Capture the cell that displays the provided text and extract its [x, y] central coordinate. 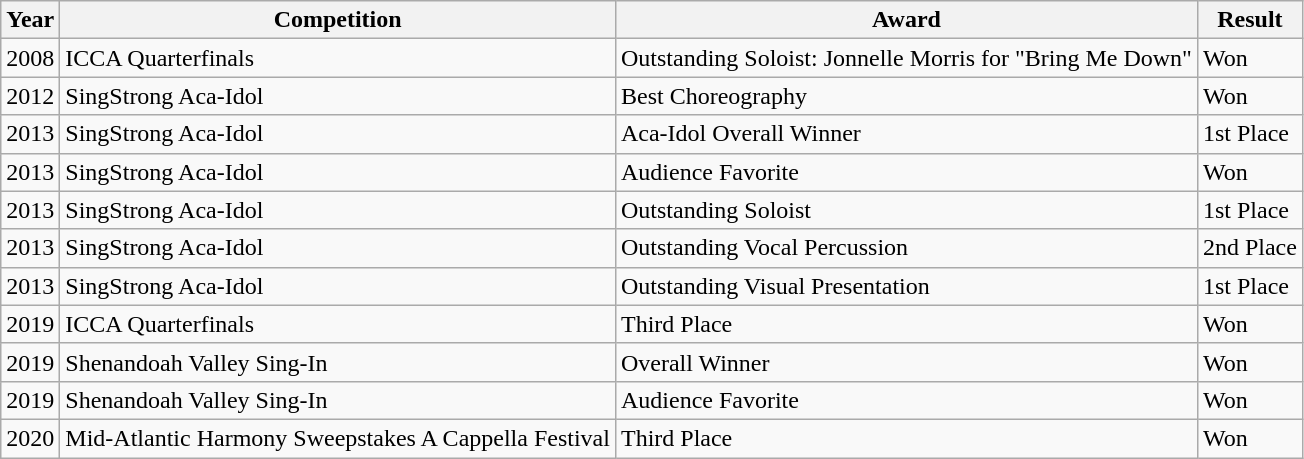
Year [30, 20]
Aca-Idol Overall Winner [906, 134]
Outstanding Visual Presentation [906, 286]
Award [906, 20]
2012 [30, 96]
2nd Place [1250, 248]
Overall Winner [906, 362]
Outstanding Vocal Percussion [906, 248]
Competition [338, 20]
Result [1250, 20]
2008 [30, 58]
Outstanding Soloist [906, 210]
Outstanding Soloist: Jonnelle Morris for "Bring Me Down" [906, 58]
2020 [30, 438]
Mid-Atlantic Harmony Sweepstakes A Cappella Festival [338, 438]
Best Choreography [906, 96]
